Extract the [X, Y] coordinate from the center of the cell holding the provided text.  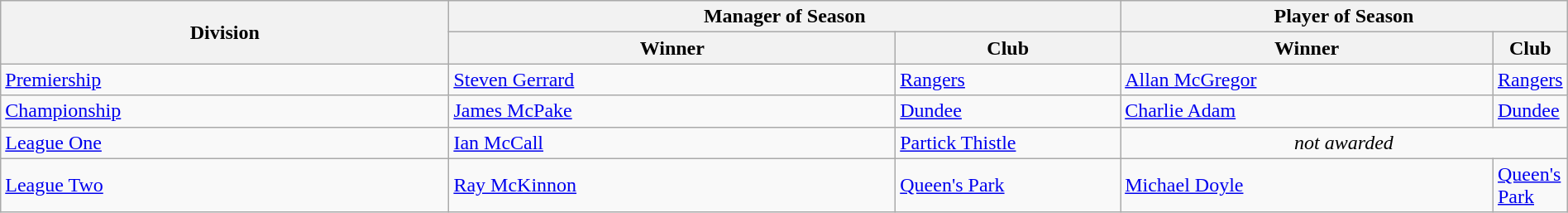
Ray McKinnon [672, 186]
League One [225, 143]
League Two [225, 186]
Charlie Adam [1307, 111]
Premiership [225, 80]
Steven Gerrard [672, 80]
Manager of Season [785, 17]
Partick Thistle [1008, 143]
James McPake [672, 111]
Division [225, 32]
Player of Season [1345, 17]
Allan McGregor [1307, 80]
Ian McCall [672, 143]
Championship [225, 111]
Michael Doyle [1307, 186]
not awarded [1345, 143]
